Return (x, y) of the center of cell containing provided text 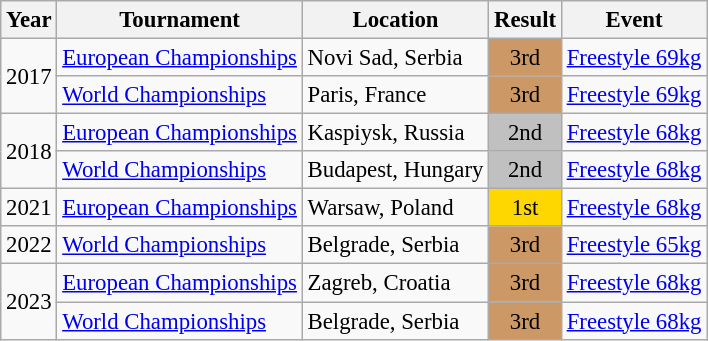
Warsaw, Poland (395, 208)
Tournament (180, 20)
Freestyle 65kg (634, 245)
Year (29, 20)
Zagreb, Croatia (395, 283)
Budapest, Hungary (395, 170)
Result (526, 20)
Kaspiysk, Russia (395, 133)
2021 (29, 208)
Location (395, 20)
Paris, France (395, 95)
2017 (29, 76)
2023 (29, 302)
Event (634, 20)
2018 (29, 152)
Novi Sad, Serbia (395, 58)
2022 (29, 245)
1st (526, 208)
